Extract the (X, Y) coordinate from the center of the cell holding the provided text.  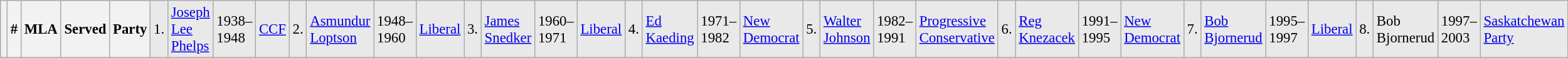
1938–1948 (235, 29)
Reg Knezacek (1047, 29)
2. (298, 29)
Walter Johnson (847, 29)
CCF (273, 29)
Served (85, 29)
Ed Kaeding (670, 29)
8. (1365, 29)
MLA (41, 29)
1995–1997 (1287, 29)
Party (130, 29)
Joseph Lee Phelps (191, 29)
Saskatchewan Party (1524, 29)
5. (812, 29)
6. (1007, 29)
1991–1995 (1099, 29)
1997–2003 (1459, 29)
1948–1960 (395, 29)
Asmundur Loptson (340, 29)
James Snedker (508, 29)
# (14, 29)
1982–1991 (895, 29)
1960–1971 (556, 29)
3. (473, 29)
Progressive Conservative (957, 29)
1. (159, 29)
1971–1982 (719, 29)
7. (1192, 29)
4. (634, 29)
